Return the [X, Y] coordinate for the center point of the cell that contains the specified text.  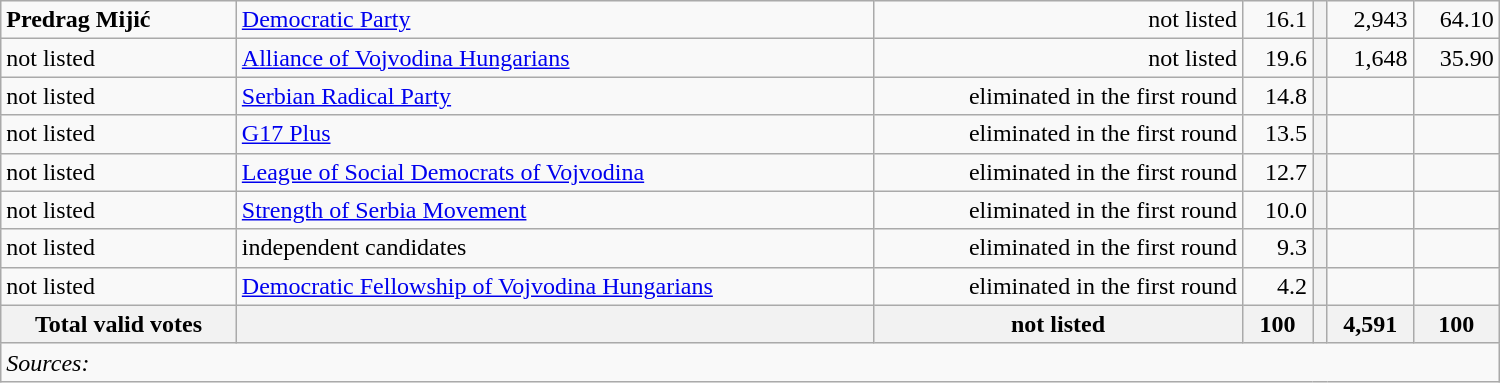
16.1 [1277, 20]
1,648 [1370, 58]
2,943 [1370, 20]
35.90 [1456, 58]
4,591 [1370, 324]
13.5 [1277, 134]
19.6 [1277, 58]
14.8 [1277, 96]
Strength of Serbia Movement [554, 210]
League of Social Democrats of Vojvodina [554, 172]
9.3 [1277, 248]
4.2 [1277, 286]
independent candidates [554, 248]
Total valid votes [119, 324]
Sources: [750, 362]
64.10 [1456, 20]
Alliance of Vojvodina Hungarians [554, 58]
Democratic Fellowship of Vojvodina Hungarians [554, 286]
10.0 [1277, 210]
G17 Plus [554, 134]
Democratic Party [554, 20]
Serbian Radical Party [554, 96]
12.7 [1277, 172]
Predrag Mijić [119, 20]
